Search for the cell housing the specified text and yield its [X, Y] center coordinate. 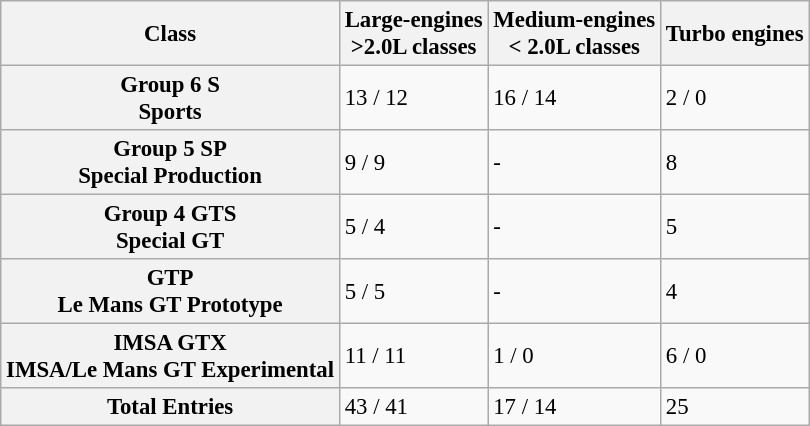
Class [170, 34]
9 / 9 [414, 162]
16 / 14 [574, 98]
25 [735, 407]
17 / 14 [574, 407]
Large-engines >2.0L classes [414, 34]
8 [735, 162]
13 / 12 [414, 98]
GTP Le Mans GT Prototype [170, 292]
IMSA GTX IMSA/Le Mans GT Experimental [170, 356]
4 [735, 292]
Group 4 GTS Special GT [170, 228]
11 / 11 [414, 356]
5 / 4 [414, 228]
Turbo engines [735, 34]
1 / 0 [574, 356]
Group 5 SP Special Production [170, 162]
Medium-engines < 2.0L classes [574, 34]
Group 6 S Sports [170, 98]
43 / 41 [414, 407]
5 [735, 228]
5 / 5 [414, 292]
Total Entries [170, 407]
6 / 0 [735, 356]
2 / 0 [735, 98]
